Output the [X, Y] coordinate of the center of the cell containing the given text.  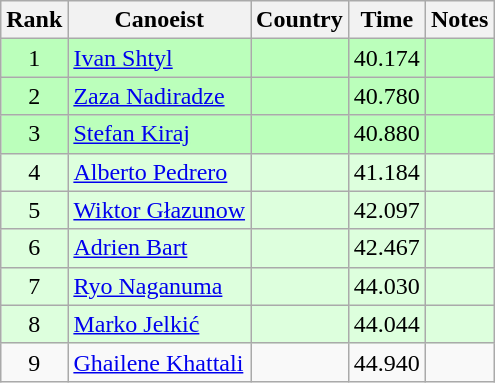
40.880 [386, 134]
5 [34, 210]
9 [34, 362]
44.940 [386, 362]
Ghailene Khattali [160, 362]
1 [34, 58]
Wiktor Głazunow [160, 210]
Notes [459, 20]
Canoeist [160, 20]
44.030 [386, 286]
42.097 [386, 210]
Ivan Shtyl [160, 58]
44.044 [386, 324]
7 [34, 286]
4 [34, 172]
Zaza Nadiradze [160, 96]
Country [300, 20]
Alberto Pedrero [160, 172]
40.174 [386, 58]
41.184 [386, 172]
Ryo Naganuma [160, 286]
8 [34, 324]
6 [34, 248]
Time [386, 20]
3 [34, 134]
Rank [34, 20]
2 [34, 96]
Adrien Bart [160, 248]
Marko Jelkić [160, 324]
40.780 [386, 96]
Stefan Kiraj [160, 134]
42.467 [386, 248]
